From the cell containing the given text, extract its center point as [x, y] coordinate. 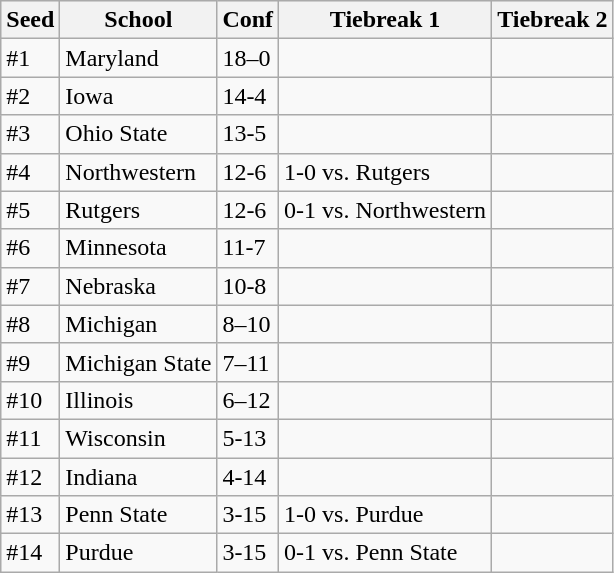
8–10 [248, 324]
#5 [30, 210]
4-14 [248, 477]
Penn State [138, 515]
#8 [30, 324]
5-13 [248, 438]
0-1 vs. Penn State [386, 553]
Tiebreak 1 [386, 20]
#13 [30, 515]
Indiana [138, 477]
Maryland [138, 58]
#1 [30, 58]
6–12 [248, 400]
#14 [30, 553]
Wisconsin [138, 438]
18–0 [248, 58]
#10 [30, 400]
Nebraska [138, 286]
10-8 [248, 286]
1-0 vs. Purdue [386, 515]
School [138, 20]
14-4 [248, 96]
#3 [30, 134]
#4 [30, 172]
Michigan State [138, 362]
1-0 vs. Rutgers [386, 172]
13-5 [248, 134]
Michigan [138, 324]
Seed [30, 20]
#11 [30, 438]
#9 [30, 362]
Iowa [138, 96]
0-1 vs. Northwestern [386, 210]
Tiebreak 2 [553, 20]
#6 [30, 248]
Minnesota [138, 248]
Illinois [138, 400]
#12 [30, 477]
Conf [248, 20]
Rutgers [138, 210]
11-7 [248, 248]
#7 [30, 286]
#2 [30, 96]
Ohio State [138, 134]
7–11 [248, 362]
Northwestern [138, 172]
Purdue [138, 553]
